Return (X, Y) of the center of cell containing provided text 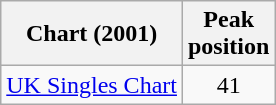
41 (228, 85)
UK Singles Chart (92, 85)
Chart (2001) (92, 34)
Peakposition (228, 34)
